Provide the (x, y) coordinate of the cell's center where the given text is located.  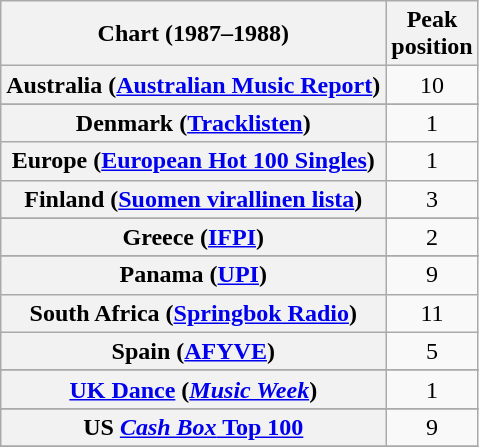
US Cash Box Top 100 (194, 427)
Greece (IFPI) (194, 237)
3 (432, 199)
South Africa (Springbok Radio) (194, 313)
Finland (Suomen virallinen lista) (194, 199)
Chart (1987–1988) (194, 34)
11 (432, 313)
2 (432, 237)
Denmark (Tracklisten) (194, 123)
10 (432, 85)
UK Dance (Music Week) (194, 389)
Spain (AFYVE) (194, 351)
Europe (European Hot 100 Singles) (194, 161)
Peakposition (432, 34)
5 (432, 351)
Australia (Australian Music Report) (194, 85)
Panama (UPI) (194, 275)
